Determine the (x, y) coordinate at the center of the cell enclosing the given text.  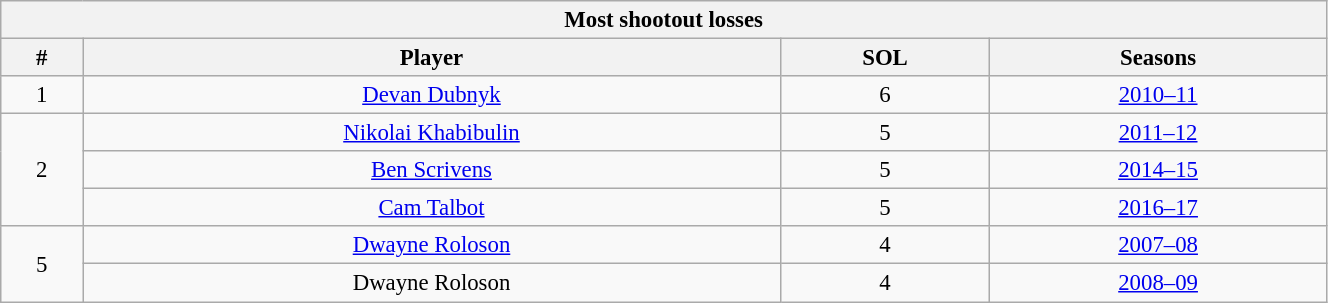
2007–08 (1158, 245)
Devan Dubnyk (432, 95)
6 (884, 95)
# (42, 58)
2 (42, 170)
2011–12 (1158, 133)
Most shootout losses (664, 20)
1 (42, 95)
Player (432, 58)
2014–15 (1158, 170)
2010–11 (1158, 95)
Seasons (1158, 58)
Ben Scrivens (432, 170)
SOL (884, 58)
2008–09 (1158, 283)
Cam Talbot (432, 208)
2016–17 (1158, 208)
Nikolai Khabibulin (432, 133)
